Return the [x, y] coordinate for the center point of the cell that contains the specified text.  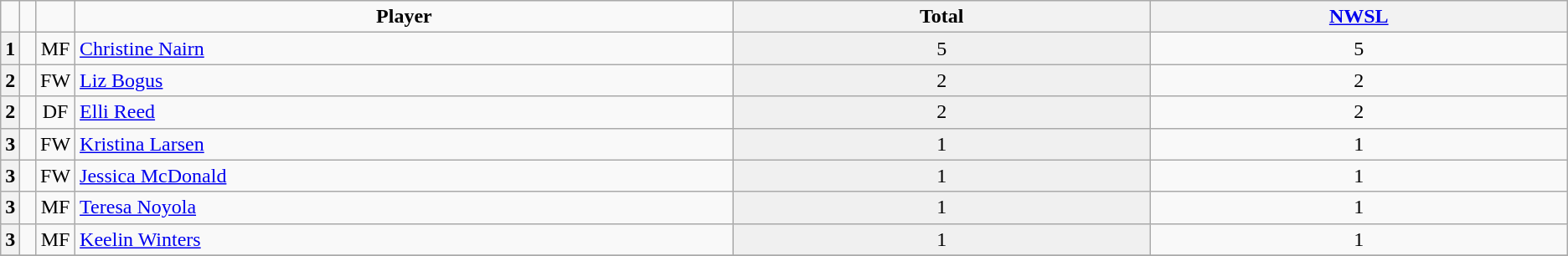
DF [55, 112]
Christine Nairn [405, 49]
Keelin Winters [405, 239]
Teresa Noyola [405, 207]
Player [405, 17]
Elli Reed [405, 112]
Liz Bogus [405, 80]
Jessica McDonald [405, 176]
Total [941, 17]
NWSL [1359, 17]
Kristina Larsen [405, 144]
